Extract the [x, y] coordinate from the center of the cell holding the provided text.  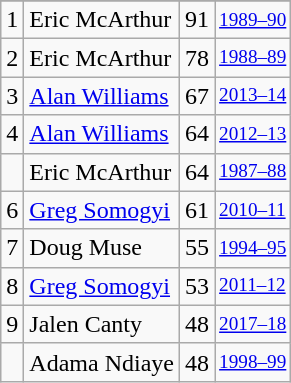
1988–89 [253, 58]
1989–90 [253, 20]
1994–95 [253, 248]
9 [12, 324]
1998–99 [253, 362]
1987–88 [253, 172]
2012–13 [253, 134]
91 [196, 20]
78 [196, 58]
53 [196, 286]
1 [12, 20]
67 [196, 96]
7 [12, 248]
3 [12, 96]
55 [196, 248]
Doug Muse [102, 248]
4 [12, 134]
2017–18 [253, 324]
Adama Ndiaye [102, 362]
2011–12 [253, 286]
6 [12, 210]
2013–14 [253, 96]
2 [12, 58]
8 [12, 286]
2010–11 [253, 210]
Jalen Canty [102, 324]
61 [196, 210]
